Output the [X, Y] coordinate of the center of the cell containing the given text.  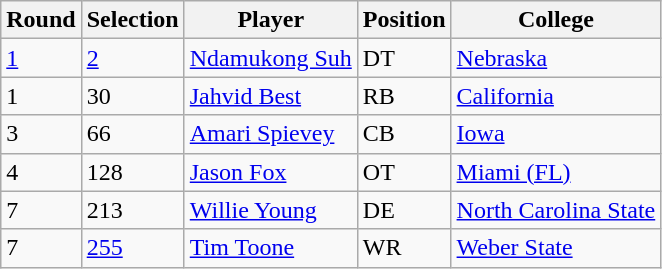
Position [404, 20]
Amari Spievey [270, 134]
California [556, 96]
DE [404, 210]
Round [41, 20]
Player [270, 20]
213 [132, 210]
Miami (FL) [556, 172]
Willie Young [270, 210]
128 [132, 172]
Selection [132, 20]
WR [404, 248]
30 [132, 96]
Jason Fox [270, 172]
255 [132, 248]
Nebraska [556, 58]
Jahvid Best [270, 96]
66 [132, 134]
Weber State [556, 248]
Iowa [556, 134]
CB [404, 134]
Ndamukong Suh [270, 58]
College [556, 20]
OT [404, 172]
3 [41, 134]
4 [41, 172]
RB [404, 96]
North Carolina State [556, 210]
Tim Toone [270, 248]
2 [132, 58]
DT [404, 58]
